Provide the [X, Y] coordinate of the cell's center where the given text is located.  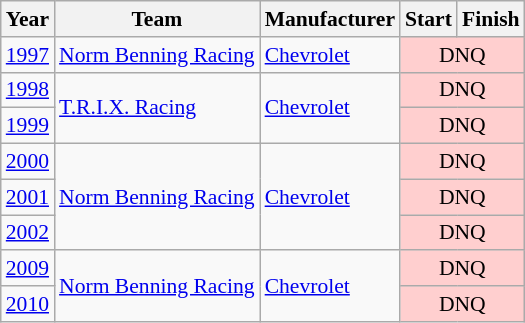
2000 [28, 162]
2009 [28, 269]
Manufacturer [330, 19]
Year [28, 19]
Team [157, 19]
1997 [28, 55]
Finish [491, 19]
1999 [28, 126]
Start [428, 19]
1998 [28, 90]
2002 [28, 233]
2001 [28, 197]
2010 [28, 304]
T.R.I.X. Racing [157, 108]
